Pinpoint the cell where the given text exists, returning its [X, Y] midpoint coordinate. 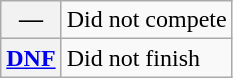
Did not finish [146, 58]
Did not compete [146, 20]
— [31, 20]
DNF [31, 58]
